Detect which cell encompasses the target text, then output its [X, Y] center coordinate. 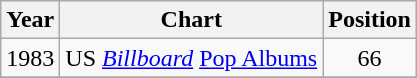
Year [30, 20]
US Billboard Pop Albums [192, 58]
Position [370, 20]
1983 [30, 58]
66 [370, 58]
Chart [192, 20]
